Locate the cell with the specified text and output its (x, y) center coordinate. 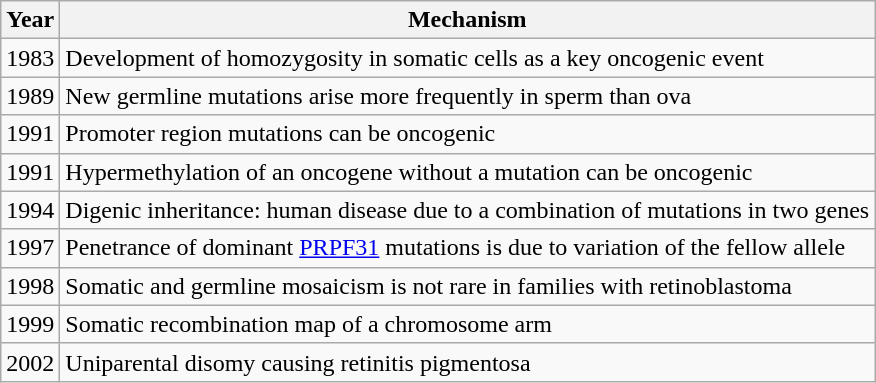
Year (30, 20)
1999 (30, 324)
Promoter region mutations can be oncogenic (468, 134)
Somatic recombination map of a chromosome arm (468, 324)
Penetrance of dominant PRPF31 mutations is due to variation of the fellow allele (468, 248)
1997 (30, 248)
Development of homozygosity in somatic cells as a key oncogenic event (468, 58)
1994 (30, 210)
1983 (30, 58)
Hypermethylation of an oncogene without a mutation can be oncogenic (468, 172)
Digenic inheritance: human disease due to a combination of mutations in two genes (468, 210)
Somatic and germline mosaicism is not rare in families with retinoblastoma (468, 286)
New germline mutations arise more frequently in sperm than ova (468, 96)
1998 (30, 286)
Mechanism (468, 20)
1989 (30, 96)
Uniparental disomy causing retinitis pigmentosa (468, 362)
2002 (30, 362)
